Locate the cell with the specified text and output its (x, y) center coordinate. 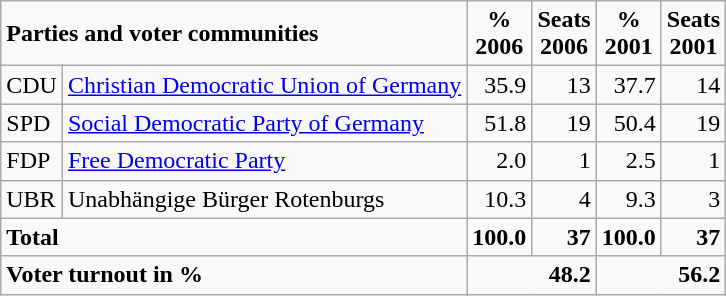
9.3 (628, 199)
Christian Democratic Union of Germany (264, 85)
Seats2006 (564, 34)
37.7 (628, 85)
Free Democratic Party (264, 161)
13 (564, 85)
2.0 (500, 161)
48.2 (532, 275)
Voter turnout in % (234, 275)
Total (234, 237)
2.5 (628, 161)
14 (693, 85)
%2006 (500, 34)
51.8 (500, 123)
10.3 (500, 199)
50.4 (628, 123)
35.9 (500, 85)
SPD (32, 123)
3 (693, 199)
Seats2001 (693, 34)
UBR (32, 199)
Unabhängige Bürger Rotenburgs (264, 199)
4 (564, 199)
FDP (32, 161)
CDU (32, 85)
Parties and voter communities (234, 34)
56.2 (660, 275)
Social Democratic Party of Germany (264, 123)
%2001 (628, 34)
